Identify which cell holds the provided text, then report its [x, y] central coordinate. 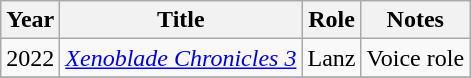
Lanz [332, 58]
Role [332, 20]
Voice role [416, 58]
Notes [416, 20]
Title [181, 20]
2022 [30, 58]
Xenoblade Chronicles 3 [181, 58]
Year [30, 20]
